From the cell containing the given text, extract its center point as [x, y] coordinate. 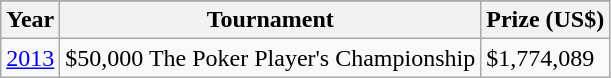
$50,000 The Poker Player's Championship [270, 58]
Prize (US$) [546, 20]
Tournament [270, 20]
$1,774,089 [546, 58]
Year [30, 20]
2013 [30, 58]
